Output the (X, Y) coordinate of the center of the cell containing the given text.  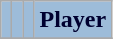
Player (73, 20)
